Provide the [X, Y] coordinate of the cell's center where the given text is located.  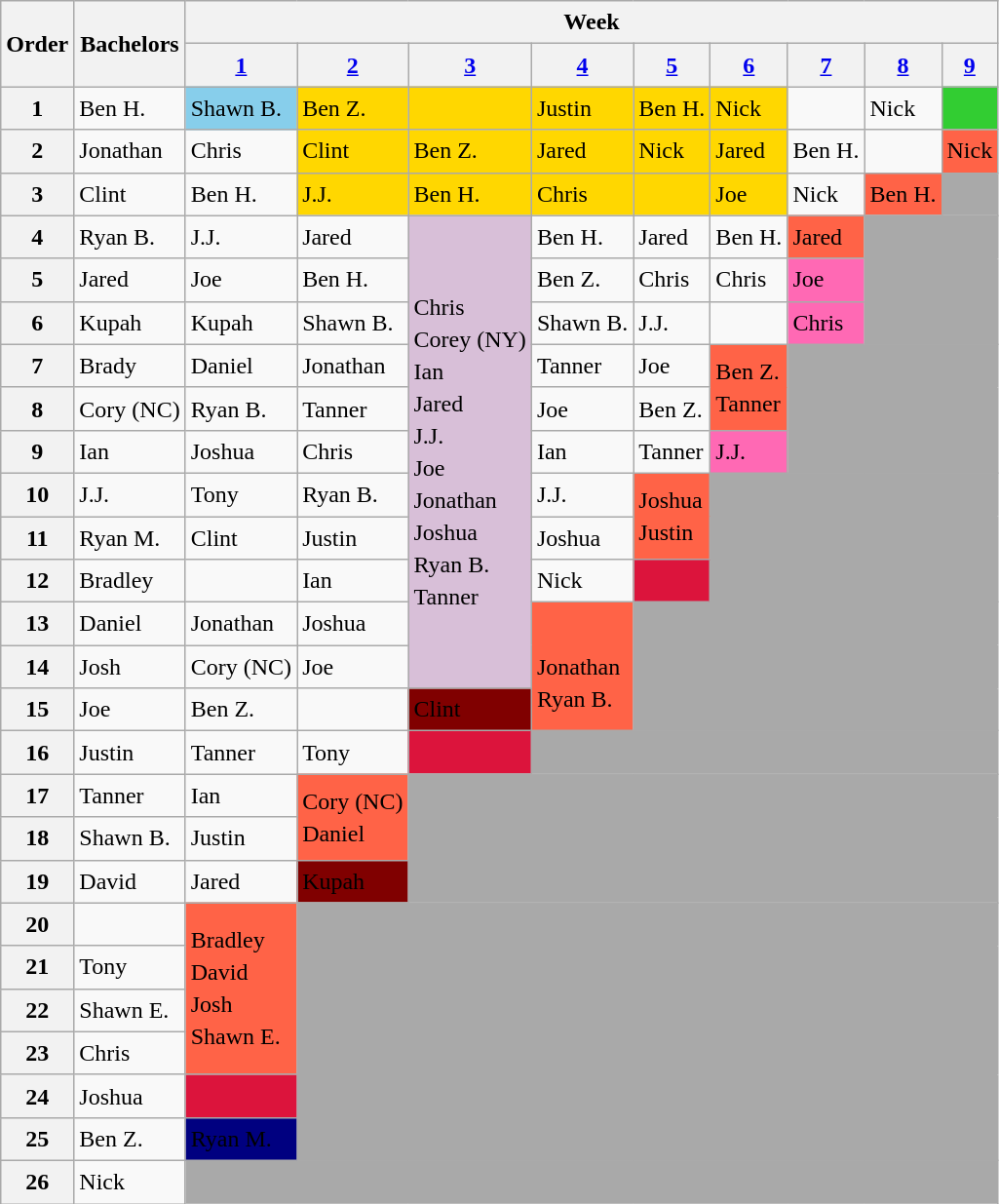
15 [37, 710]
Brady [130, 366]
Bachelors [130, 44]
21 [37, 967]
Bradley [130, 581]
Shawn E. [130, 1010]
Ben Z.Tanner [749, 387]
20 [37, 924]
17 [37, 796]
BradleyDavidJoshShawn E. [241, 989]
12 [37, 581]
26 [37, 1182]
David [130, 881]
Cory (NC)Daniel [353, 817]
Week [592, 22]
14 [37, 667]
16 [37, 753]
13 [37, 624]
Order [37, 44]
JonathanRyan B. [582, 667]
10 [37, 494]
11 [37, 538]
18 [37, 838]
19 [37, 881]
23 [37, 1053]
25 [37, 1139]
24 [37, 1096]
ChrisCorey (NY)IanJaredJ.J.JoeJonathanJoshuaRyan B.Tanner [470, 452]
22 [37, 1010]
Josh [130, 667]
JoshuaJustin [672, 516]
